Return the (x, y) coordinate for the center point of the cell that contains the specified text.  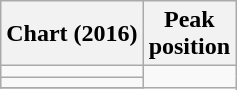
Chart (2016) (72, 34)
Peakposition (189, 34)
